Return [x, y] of the center of cell containing provided text 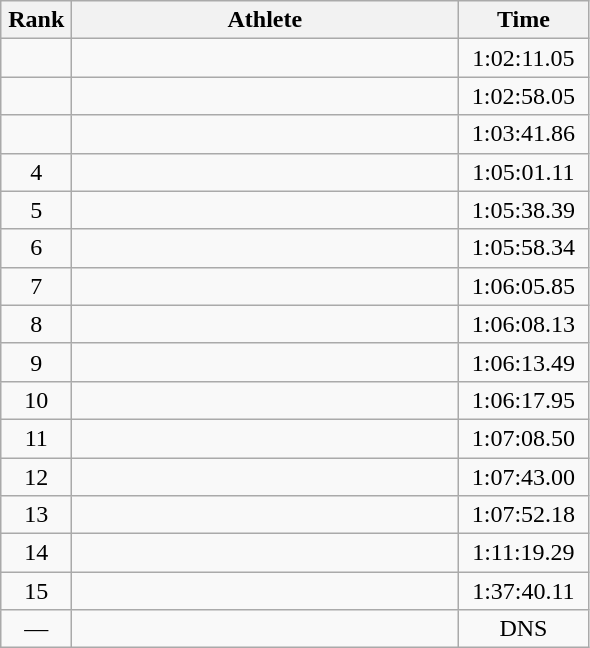
14 [36, 553]
1:02:11.05 [524, 58]
— [36, 629]
1:07:43.00 [524, 477]
1:02:58.05 [524, 96]
1:06:08.13 [524, 324]
1:06:05.85 [524, 286]
1:37:40.11 [524, 591]
DNS [524, 629]
13 [36, 515]
1:06:17.95 [524, 400]
6 [36, 248]
10 [36, 400]
1:05:01.11 [524, 172]
1:06:13.49 [524, 362]
9 [36, 362]
1:07:52.18 [524, 515]
1:05:38.39 [524, 210]
Rank [36, 20]
7 [36, 286]
8 [36, 324]
1:05:58.34 [524, 248]
1:07:08.50 [524, 438]
11 [36, 438]
12 [36, 477]
5 [36, 210]
15 [36, 591]
Athlete [265, 20]
1:11:19.29 [524, 553]
Time [524, 20]
4 [36, 172]
1:03:41.86 [524, 134]
